Extract the [X, Y] coordinate from the center of the cell holding the provided text.  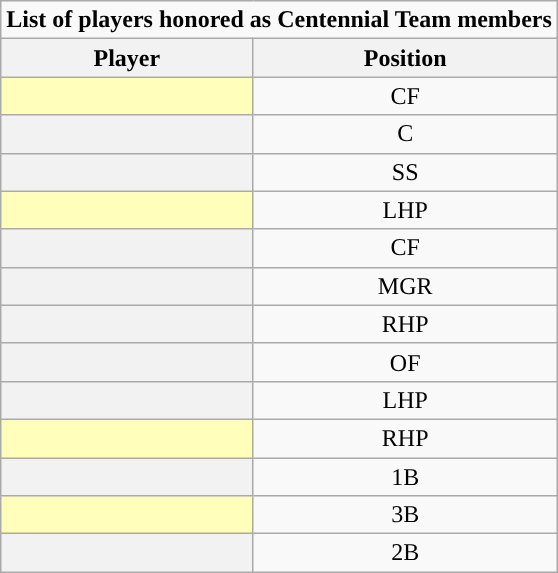
SS [405, 172]
List of players honored as Centennial Team members [280, 20]
3B [405, 515]
MGR [405, 286]
2B [405, 553]
Player [127, 58]
OF [405, 362]
C [405, 134]
1B [405, 477]
Position [405, 58]
